Return [x, y] of the center of cell containing provided text 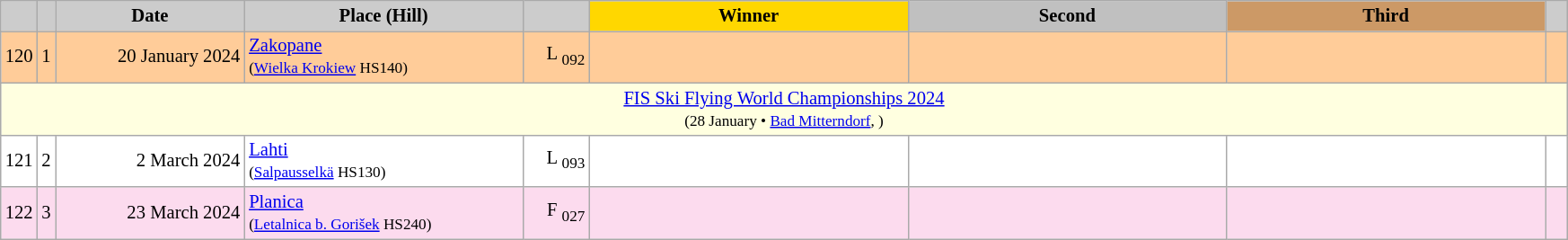
Second [1067, 15]
3 [46, 213]
FIS Ski Flying World Championships 2024(28 January • Bad Mitterndorf, ) [784, 109]
2 March 2024 [151, 161]
Lahti(Salpausselkä HS130) [383, 161]
23 March 2024 [151, 213]
121 [20, 161]
Date [151, 15]
L 093 [556, 161]
F 027 [556, 213]
Place (Hill) [383, 15]
Zakopane(Wielka Krokiew HS140) [383, 57]
122 [20, 213]
20 January 2024 [151, 57]
Planica(Letalnica b. Gorišek HS240) [383, 213]
Winner [749, 15]
120 [20, 57]
2 [46, 161]
L 092 [556, 57]
1 [46, 57]
Third [1387, 15]
